Identify which cell holds the provided text, then report its [x, y] central coordinate. 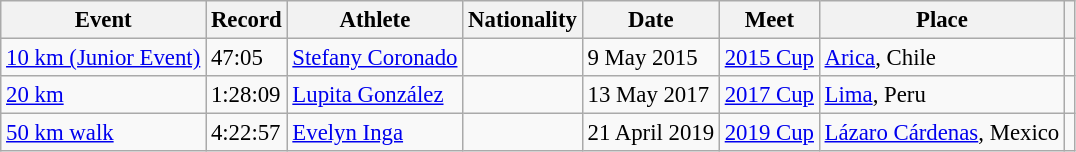
Record [246, 20]
Stefany Coronado [375, 58]
13 May 2017 [650, 95]
9 May 2015 [650, 58]
Lázaro Cárdenas, Mexico [942, 133]
Lupita González [375, 95]
20 km [104, 95]
Evelyn Inga [375, 133]
Place [942, 20]
2019 Cup [769, 133]
2017 Cup [769, 95]
47:05 [246, 58]
1:28:09 [246, 95]
2015 Cup [769, 58]
4:22:57 [246, 133]
Arica, Chile [942, 58]
Nationality [522, 20]
Athlete [375, 20]
Lima, Peru [942, 95]
10 km (Junior Event) [104, 58]
Event [104, 20]
Date [650, 20]
Meet [769, 20]
21 April 2019 [650, 133]
50 km walk [104, 133]
